Pinpoint the cell where the given text exists, returning its (x, y) midpoint coordinate. 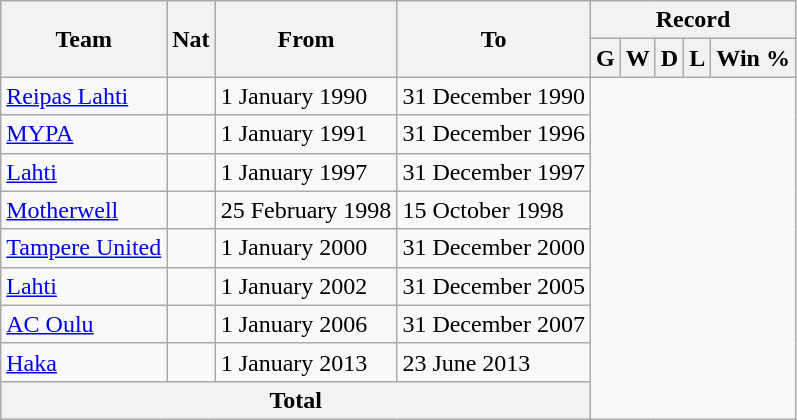
AC Oulu (84, 324)
Haka (84, 362)
31 December 2007 (494, 324)
Nat (191, 39)
Motherwell (84, 210)
1 January 2000 (306, 248)
1 January 1990 (306, 96)
G (606, 58)
D (669, 58)
Win % (754, 58)
15 October 1998 (494, 210)
1 January 2013 (306, 362)
25 February 1998 (306, 210)
31 December 1996 (494, 134)
Team (84, 39)
Tampere United (84, 248)
W (638, 58)
1 January 1997 (306, 172)
31 December 1997 (494, 172)
From (306, 39)
Record (694, 20)
Total (296, 400)
31 December 2005 (494, 286)
1 January 1991 (306, 134)
31 December 2000 (494, 248)
Reipas Lahti (84, 96)
23 June 2013 (494, 362)
1 January 2006 (306, 324)
L (698, 58)
1 January 2002 (306, 286)
To (494, 39)
MYPA (84, 134)
31 December 1990 (494, 96)
